Determine the [X, Y] coordinate at the center of the cell enclosing the given text.  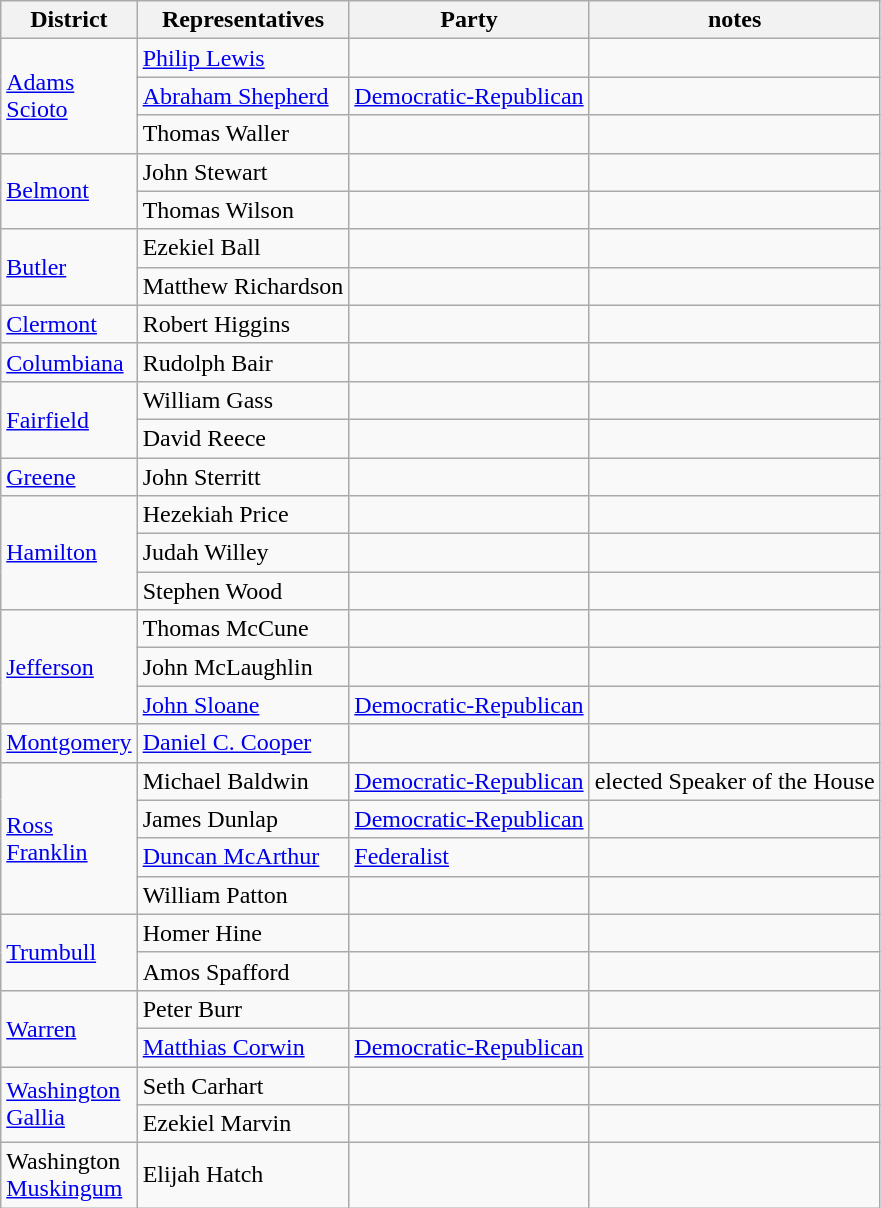
Judah Willey [243, 553]
Jefferson [69, 667]
WashingtonGallia [69, 1104]
WashingtonMuskingum [69, 1176]
Belmont [69, 191]
John McLaughlin [243, 667]
Ezekiel Ball [243, 248]
Clermont [69, 324]
John Sloane [243, 705]
Thomas Waller [243, 134]
Representatives [243, 20]
Thomas Wilson [243, 210]
Philip Lewis [243, 58]
Columbiana [69, 362]
Michael Baldwin [243, 781]
Stephen Wood [243, 591]
Matthias Corwin [243, 1047]
Robert Higgins [243, 324]
Duncan McArthur [243, 857]
Abraham Shepherd [243, 96]
Seth Carhart [243, 1085]
James Dunlap [243, 819]
Montgomery [69, 743]
Peter Burr [243, 1009]
John Sterritt [243, 477]
elected Speaker of the House [734, 781]
Butler [69, 267]
Homer Hine [243, 933]
AdamsScioto [69, 96]
Party [469, 20]
Warren [69, 1028]
William Patton [243, 895]
RossFranklin [69, 838]
Fairfield [69, 419]
Trumbull [69, 952]
Thomas McCune [243, 629]
Hezekiah Price [243, 515]
Rudolph Bair [243, 362]
District [69, 20]
William Gass [243, 400]
David Reece [243, 438]
Daniel C. Cooper [243, 743]
Elijah Hatch [243, 1176]
Amos Spafford [243, 971]
Matthew Richardson [243, 286]
notes [734, 20]
Ezekiel Marvin [243, 1124]
Federalist [469, 857]
Greene [69, 477]
Hamilton [69, 553]
John Stewart [243, 172]
